Find where the given text appears and provide that cell's center as (x, y) coordinate. 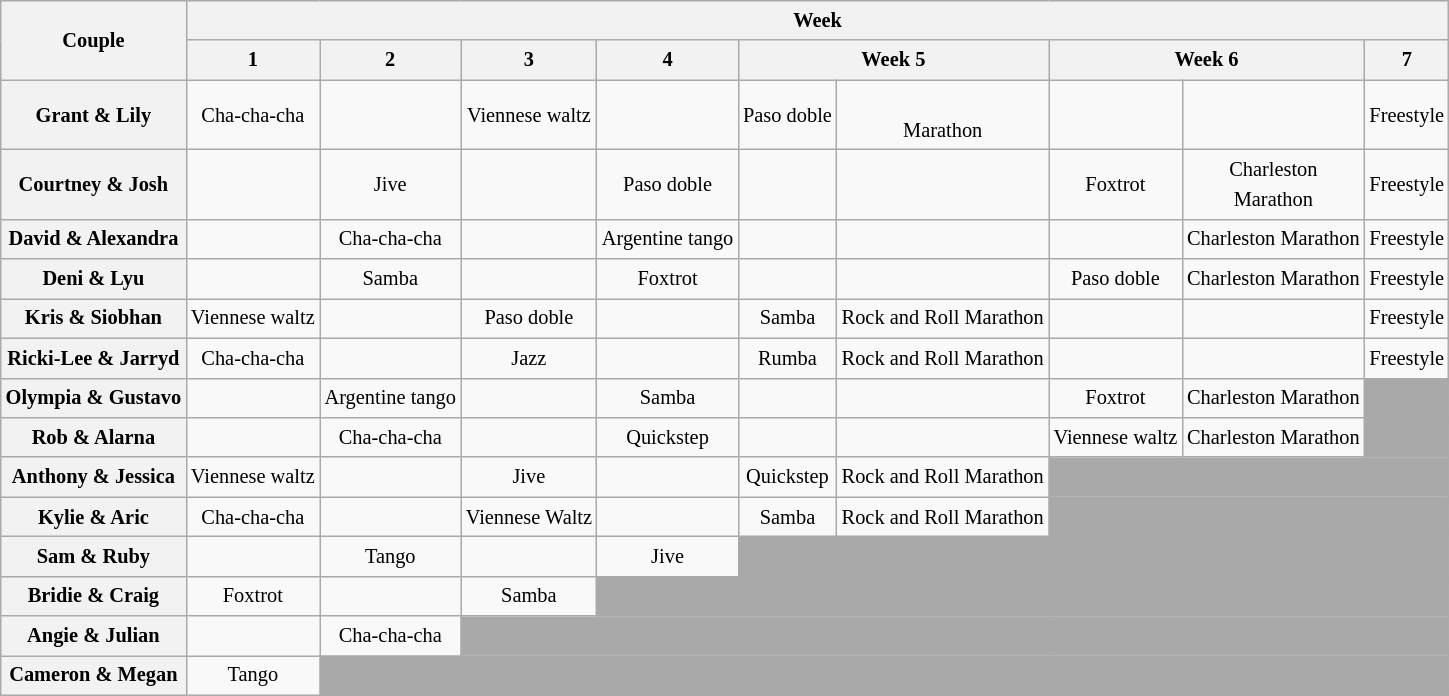
Anthony & Jessica (94, 477)
Couple (94, 40)
1 (253, 60)
Sam & Ruby (94, 556)
David & Alexandra (94, 239)
Week 6 (1207, 60)
2 (390, 60)
Grant & Lily (94, 115)
Ricki-Lee & Jarryd (94, 358)
Deni & Lyu (94, 279)
Rumba (788, 358)
7 (1407, 60)
Angie & Julian (94, 636)
Marathon (943, 115)
Viennese Waltz (529, 517)
Jazz (529, 358)
4 (668, 60)
Kris & Siobhan (94, 318)
Rob & Alarna (94, 437)
CharlestonMarathon (1273, 184)
Week (818, 20)
Bridie & Craig (94, 596)
Kylie & Aric (94, 517)
Week 5 (893, 60)
Courtney & Josh (94, 184)
Olympia & Gustavo (94, 398)
3 (529, 60)
Cameron & Megan (94, 675)
